Search for the cell housing the specified text and yield its [x, y] center coordinate. 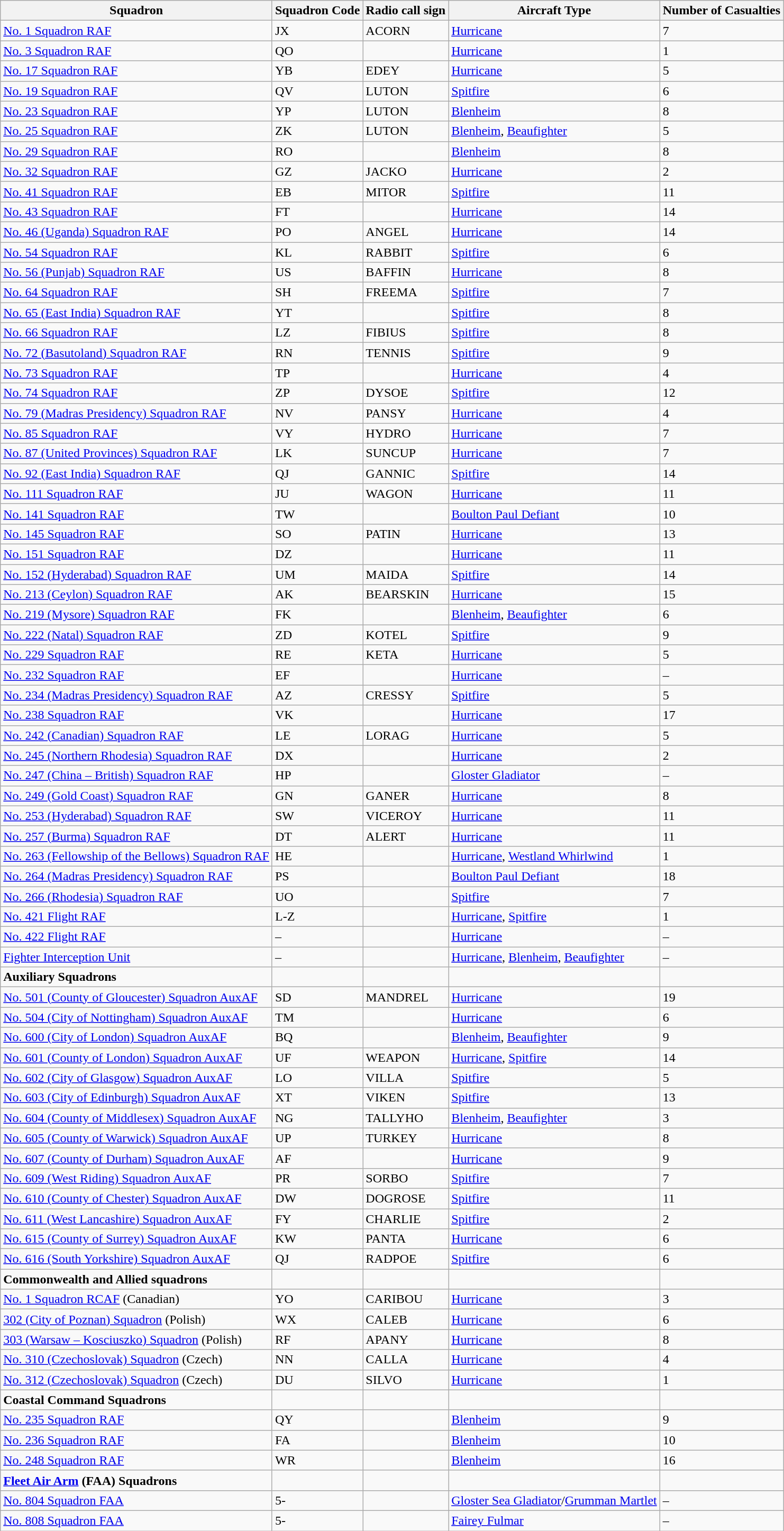
DT [317, 836]
No. 56 (Punjab) Squadron RAF [136, 272]
NG [317, 1118]
No. 236 Squadron RAF [136, 1440]
WX [317, 1319]
TURKEY [406, 1138]
RF [317, 1339]
No. 17 Squadron RAF [136, 71]
DX [317, 755]
No. 603 (City of Edinburgh) Squadron AuxAF [136, 1098]
CHARLIE [406, 1218]
AF [317, 1158]
No. 66 Squadron RAF [136, 333]
No. 73 Squadron RAF [136, 373]
LORAG [406, 735]
DYSOE [406, 393]
QV [317, 91]
No. 43 Squadron RAF [136, 212]
APANY [406, 1339]
KW [317, 1239]
FIBIUS [406, 333]
YP [317, 111]
KOTEL [406, 635]
No. 253 (Hyderabad) Squadron RAF [136, 816]
PR [317, 1178]
Gloster Gladiator [554, 776]
No. 151 Squadron RAF [136, 554]
No. 601 (County of London) Squadron AuxAF [136, 1058]
No. 310 (Czechoslovak) Squadron (Czech) [136, 1360]
EF [317, 675]
303 (Warsaw – Kosciuszko) Squadron (Polish) [136, 1339]
EB [317, 192]
No. 604 (County of Middlesex) Squadron AuxAF [136, 1118]
No. 54 Squadron RAF [136, 252]
Gloster Sea Gladiator/Grumman Martlet [554, 1500]
No. 23 Squadron RAF [136, 111]
Commonwealth and Allied squadrons [136, 1279]
WAGON [406, 494]
No. 600 (City of London) Squadron AuxAF [136, 1037]
GANER [406, 796]
MITOR [406, 192]
No. 421 Flight RAF [136, 917]
No. 141 Squadron RAF [136, 514]
SUNCUP [406, 453]
No. 234 (Madras Presidency) Squadron RAF [136, 695]
BEARSKIN [406, 595]
No. 219 (Mysore) Squadron RAF [136, 615]
YB [317, 71]
KL [317, 252]
DW [317, 1198]
No. 264 (Madras Presidency) Squadron RAF [136, 876]
KETA [406, 655]
QY [317, 1420]
ANGEL [406, 232]
SO [317, 534]
No. 266 (Rhodesia) Squadron RAF [136, 897]
CARIBOU [406, 1299]
No. 249 (Gold Coast) Squadron RAF [136, 796]
UP [317, 1138]
ZK [317, 131]
16 [722, 1460]
NN [317, 1360]
UO [317, 897]
VK [317, 715]
PO [317, 232]
No. 616 (South Yorkshire) Squadron AuxAF [136, 1259]
No. 145 Squadron RAF [136, 534]
Fleet Air Arm (FAA) Squadrons [136, 1480]
No. 605 (County of Warwick) Squadron AuxAF [136, 1138]
XT [317, 1098]
No. 257 (Burma) Squadron RAF [136, 836]
RO [317, 151]
PANSY [406, 413]
SORBO [406, 1178]
No. 74 Squadron RAF [136, 393]
JX [317, 31]
No. 607 (County of Durham) Squadron AuxAF [136, 1158]
CALEB [406, 1319]
No. 25 Squadron RAF [136, 131]
CALLA [406, 1360]
ACORN [406, 31]
FY [317, 1218]
No. 504 (City of Nottingham) Squadron AuxAF [136, 1017]
VY [317, 433]
No. 152 (Hyderabad) Squadron RAF [136, 574]
PANTA [406, 1239]
Auxiliary Squadrons [136, 977]
No. 32 Squadron RAF [136, 171]
19 [722, 997]
BAFFIN [406, 272]
TALLYHO [406, 1118]
No. 65 (East India) Squadron RAF [136, 313]
CRESSY [406, 695]
WEAPON [406, 1058]
No. 263 (Fellowship of the Bellows) Squadron RAF [136, 856]
Number of Casualties [722, 11]
NV [317, 413]
No. 1 Squadron RCAF (Canadian) [136, 1299]
HYDRO [406, 433]
No. 808 Squadron FAA [136, 1520]
TENNIS [406, 353]
No. 222 (Natal) Squadron RAF [136, 635]
Fairey Fulmar [554, 1520]
Aircraft Type [554, 11]
No. 247 (China – British) Squadron RAF [136, 776]
No. 46 (Uganda) Squadron RAF [136, 232]
SH [317, 293]
12 [722, 393]
RADPOE [406, 1259]
No. 248 Squadron RAF [136, 1460]
HP [317, 776]
DOGROSE [406, 1198]
No. 229 Squadron RAF [136, 655]
DZ [317, 554]
No. 111 Squadron RAF [136, 494]
No. 615 (County of Surrey) Squadron AuxAF [136, 1239]
PS [317, 876]
FK [317, 615]
No. 87 (United Provinces) Squadron RAF [136, 453]
No. 232 Squadron RAF [136, 675]
RN [317, 353]
Fighter Interception Unit [136, 957]
MANDREL [406, 997]
TW [317, 514]
VILLA [406, 1078]
SW [317, 816]
Radio call sign [406, 11]
No. 29 Squadron RAF [136, 151]
No. 41 Squadron RAF [136, 192]
PATIN [406, 534]
DU [317, 1380]
302 (City of Poznan) Squadron (Polish) [136, 1319]
No. 242 (Canadian) Squadron RAF [136, 735]
Coastal Command Squadrons [136, 1400]
ZD [317, 635]
No. 79 (Madras Presidency) Squadron RAF [136, 413]
GANNIC [406, 473]
No. 602 (City of Glasgow) Squadron AuxAF [136, 1078]
No. 235 Squadron RAF [136, 1420]
No. 72 (Basutoland) Squadron RAF [136, 353]
JACKO [406, 171]
No. 213 (Ceylon) Squadron RAF [136, 595]
MAIDA [406, 574]
LK [317, 453]
18 [722, 876]
AZ [317, 695]
No. 245 (Northern Rhodesia) Squadron RAF [136, 755]
FREEMA [406, 293]
Squadron Code [317, 11]
TM [317, 1017]
GN [317, 796]
VIKEN [406, 1098]
No. 422 Flight RAF [136, 937]
17 [722, 715]
US [317, 272]
FT [317, 212]
LZ [317, 333]
No. 92 (East India) Squadron RAF [136, 473]
No. 1 Squadron RAF [136, 31]
No. 611 (West Lancashire) Squadron AuxAF [136, 1218]
EDEY [406, 71]
QO [317, 51]
BQ [317, 1037]
JU [317, 494]
GZ [317, 171]
ZP [317, 393]
UM [317, 574]
No. 312 (Czechoslovak) Squadron (Czech) [136, 1380]
SILVO [406, 1380]
No. 501 (County of Gloucester) Squadron AuxAF [136, 997]
SD [317, 997]
No. 238 Squadron RAF [136, 715]
WR [317, 1460]
No. 19 Squadron RAF [136, 91]
Hurricane, Westland Whirlwind [554, 856]
RABBIT [406, 252]
No. 3 Squadron RAF [136, 51]
YO [317, 1299]
UF [317, 1058]
No. 609 (West Riding) Squadron AuxAF [136, 1178]
L-Z [317, 917]
No. 85 Squadron RAF [136, 433]
VICEROY [406, 816]
No. 610 (County of Chester) Squadron AuxAF [136, 1198]
15 [722, 595]
FA [317, 1440]
Squadron [136, 11]
ALERT [406, 836]
Hurricane, Blenheim, Beaufighter [554, 957]
RE [317, 655]
No. 804 Squadron FAA [136, 1500]
YT [317, 313]
AK [317, 595]
TP [317, 373]
LE [317, 735]
No. 64 Squadron RAF [136, 293]
LO [317, 1078]
HE [317, 856]
